Search for the cell housing the specified text and yield its [x, y] center coordinate. 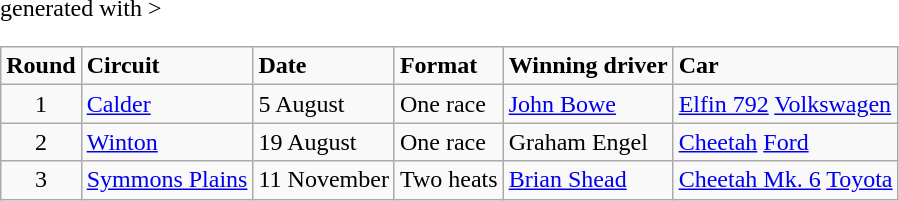
Calder [167, 104]
Elfin 792 Volkswagen [786, 104]
Format [448, 66]
Winton [167, 142]
3 [41, 180]
5 August [324, 104]
Round [41, 66]
Two heats [448, 180]
John Bowe [588, 104]
Date [324, 66]
Graham Engel [588, 142]
11 November [324, 180]
1 [41, 104]
2 [41, 142]
Circuit [167, 66]
Cheetah Ford [786, 142]
Brian Shead [588, 180]
Symmons Plains [167, 180]
Cheetah Mk. 6 Toyota [786, 180]
Car [786, 66]
Winning driver [588, 66]
19 August [324, 142]
